From the cell containing the given text, extract its center point as [x, y] coordinate. 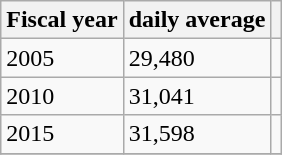
daily average [197, 20]
31,598 [197, 134]
2010 [62, 96]
2005 [62, 58]
31,041 [197, 96]
29,480 [197, 58]
Fiscal year [62, 20]
2015 [62, 134]
